Detect which cell encompasses the target text, then output its [X, Y] center coordinate. 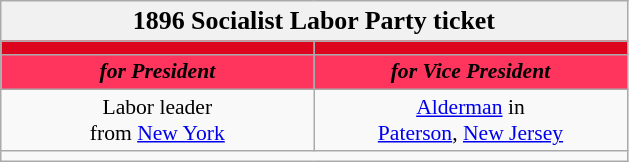
1896 Socialist Labor Party ticket [314, 21]
for Vice President [470, 72]
Alderman inPaterson, New Jersey [470, 120]
for President [158, 72]
Labor leaderfrom New York [158, 120]
